Return (X, Y) of the center of cell containing provided text 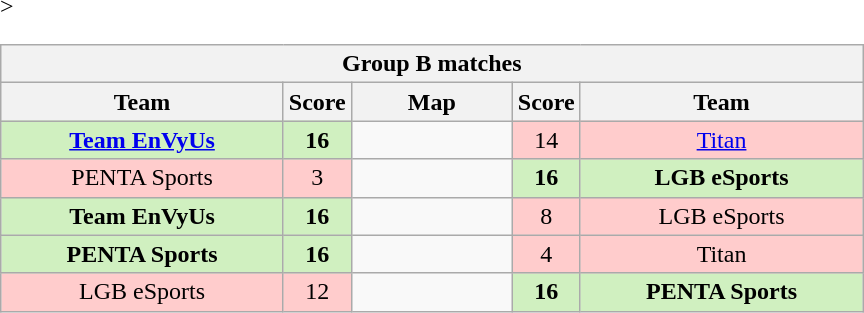
8 (546, 216)
14 (546, 140)
12 (317, 292)
Map (432, 102)
Group B matches (432, 64)
3 (317, 178)
4 (546, 254)
